Provide the [X, Y] coordinate of the cell's center where the given text is located.  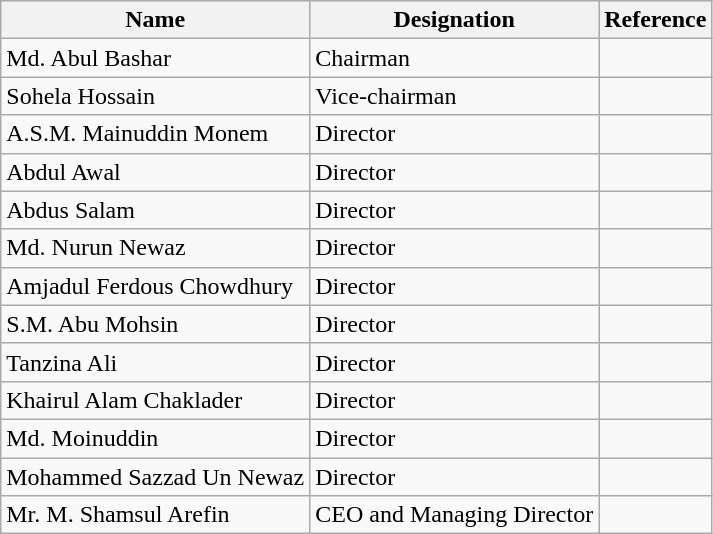
Name [156, 20]
Mr. M. Shamsul Arefin [156, 515]
CEO and Managing Director [454, 515]
S.M. Abu Mohsin [156, 324]
Khairul Alam Chaklader [156, 400]
A.S.M. Mainuddin Monem [156, 134]
Reference [656, 20]
Designation [454, 20]
Md. Moinuddin [156, 438]
Chairman [454, 58]
Tanzina Ali [156, 362]
Md. Abul Bashar [156, 58]
Vice-chairman [454, 96]
Amjadul Ferdous Chowdhury [156, 286]
Abdus Salam [156, 210]
Md. Nurun Newaz [156, 248]
Sohela Hossain [156, 96]
Mohammed Sazzad Un Newaz [156, 477]
Abdul Awal [156, 172]
